Find where the given text appears and provide that cell's center as [X, Y] coordinate. 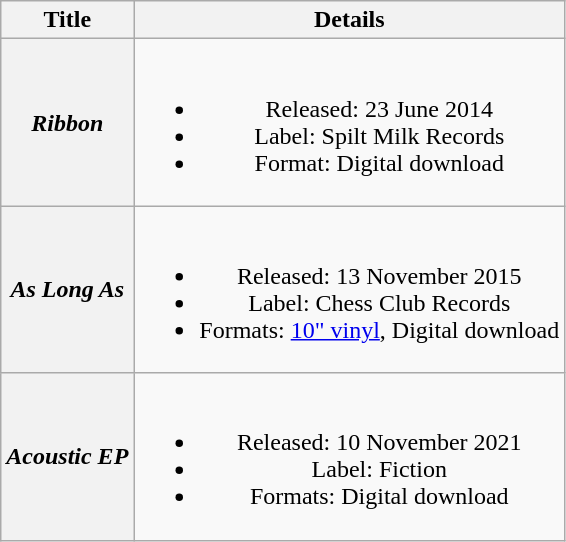
Acoustic EP [68, 456]
Title [68, 20]
Ribbon [68, 122]
As Long As [68, 290]
Released: 23 June 2014Label: Spilt Milk RecordsFormat: Digital download [350, 122]
Released: 10 November 2021Label: FictionFormats: Digital download [350, 456]
Released: 13 November 2015Label: Chess Club RecordsFormats: 10" vinyl, Digital download [350, 290]
Details [350, 20]
